For the text-containing cell, return its midpoint in (X, Y) coordinate format. 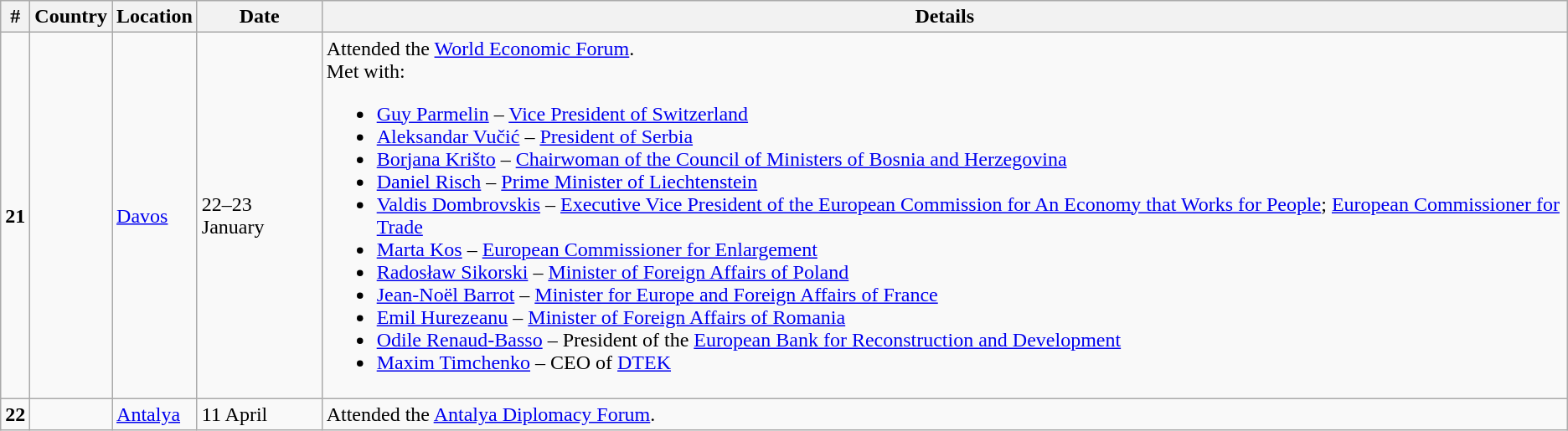
# (15, 17)
Details (945, 17)
Date (260, 17)
11 April (260, 414)
Attended the Antalya Diplomacy Forum. (945, 414)
22–23 January (260, 216)
Antalya (155, 414)
Location (155, 17)
Davos (155, 216)
Country (71, 17)
21 (15, 216)
22 (15, 414)
